Find where the given text appears and provide that cell's center as [X, Y] coordinate. 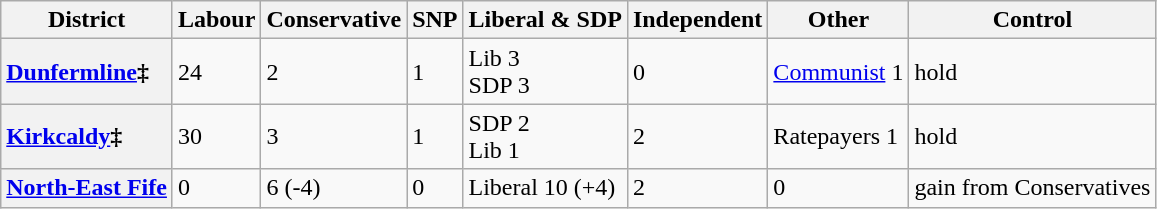
Control [1032, 20]
Other [838, 20]
Liberal 10 (+4) [545, 188]
Independent [697, 20]
SDP 2Lib 1 [545, 136]
3 [334, 136]
Ratepayers 1 [838, 136]
Dunfermline‡ [87, 72]
24 [216, 72]
Conservative [334, 20]
Lib 3SDP 3 [545, 72]
District [87, 20]
Communist 1 [838, 72]
Kirkcaldy‡ [87, 136]
Liberal & SDP [545, 20]
6 (-4) [334, 188]
North-East Fife [87, 188]
30 [216, 136]
gain from Conservatives [1032, 188]
Labour [216, 20]
SNP [435, 20]
